Locate the cell with the specified text and output its [X, Y] center coordinate. 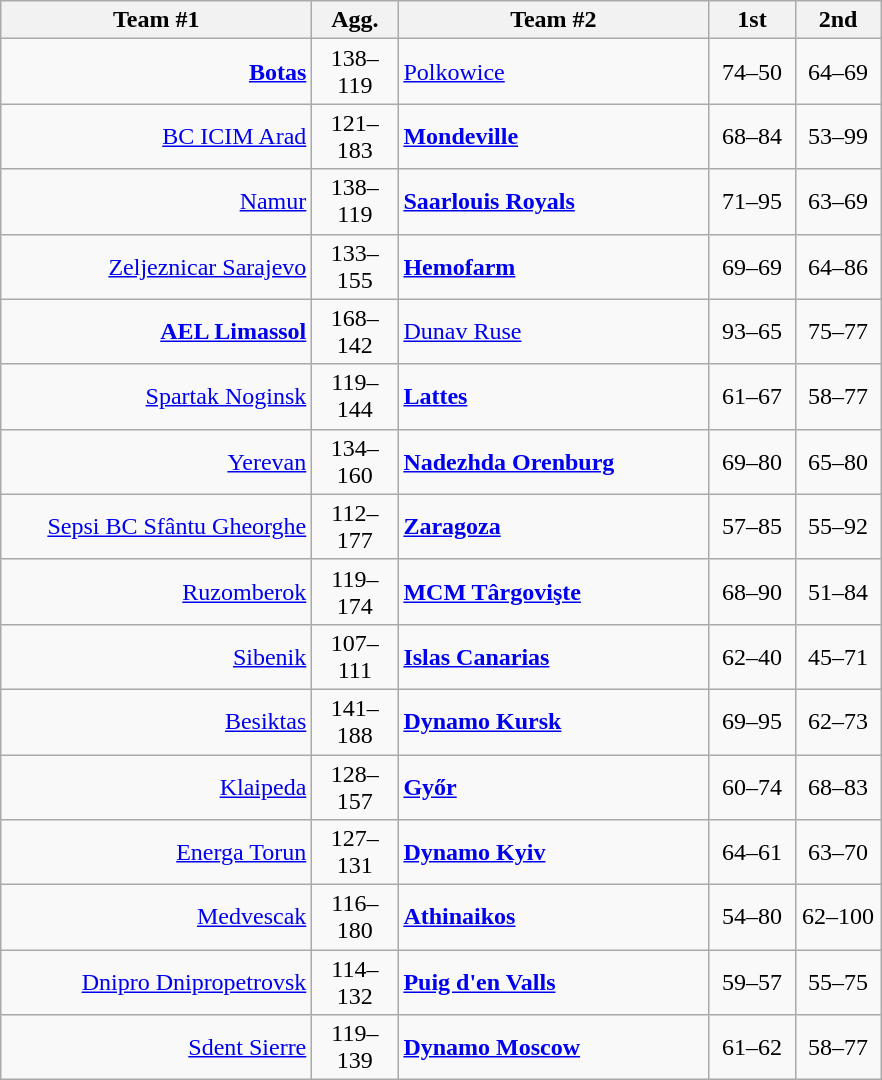
Mondeville [554, 136]
62–100 [838, 918]
55–75 [838, 982]
64–69 [838, 72]
54–80 [752, 918]
2nd [838, 20]
59–57 [752, 982]
71–95 [752, 202]
74–50 [752, 72]
Ruzomberok [156, 592]
Dynamo Moscow [554, 1048]
55–92 [838, 526]
127–131 [355, 852]
60–74 [752, 786]
Saarlouis Royals [554, 202]
65–80 [838, 462]
Polkowice [554, 72]
Zeljeznicar Sarajevo [156, 266]
Lattes [554, 396]
Dunav Ruse [554, 332]
Namur [156, 202]
51–84 [838, 592]
Islas Canarias [554, 656]
93–65 [752, 332]
69–95 [752, 722]
68–84 [752, 136]
61–67 [752, 396]
69–69 [752, 266]
Klaipeda [156, 786]
68–90 [752, 592]
Sepsi BC Sfântu Gheorghe [156, 526]
Győr [554, 786]
Sdent Sierre [156, 1048]
116–180 [355, 918]
Dynamo Kyiv [554, 852]
62–40 [752, 656]
BC ICIM Arad [156, 136]
69–80 [752, 462]
Athinaikos [554, 918]
Agg. [355, 20]
Team #1 [156, 20]
119–144 [355, 396]
Nadezhda Orenburg [554, 462]
Yerevan [156, 462]
63–69 [838, 202]
AEL Limassol [156, 332]
1st [752, 20]
107–111 [355, 656]
62–73 [838, 722]
119–139 [355, 1048]
68–83 [838, 786]
Spartak Noginsk [156, 396]
75–77 [838, 332]
133–155 [355, 266]
Sibenik [156, 656]
Hemofarm [554, 266]
121–183 [355, 136]
61–62 [752, 1048]
57–85 [752, 526]
45–71 [838, 656]
128–157 [355, 786]
Dnipro Dnipropetrovsk [156, 982]
141–188 [355, 722]
Zaragoza [554, 526]
Energa Torun [156, 852]
134–160 [355, 462]
114–132 [355, 982]
53–99 [838, 136]
119–174 [355, 592]
Botas [156, 72]
112–177 [355, 526]
63–70 [838, 852]
Puig d'en Valls [554, 982]
Medvescak [156, 918]
Team #2 [554, 20]
64–86 [838, 266]
Dynamo Kursk [554, 722]
MCM Târgovişte [554, 592]
64–61 [752, 852]
168–142 [355, 332]
Besiktas [156, 722]
